Detect which cell encompasses the target text, then output its (x, y) center coordinate. 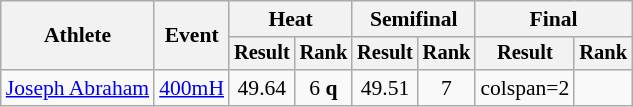
Heat (290, 19)
400mH (192, 88)
Semifinal (414, 19)
colspan=2 (524, 88)
49.51 (385, 88)
49.64 (262, 88)
7 (447, 88)
Final (554, 19)
Joseph Abraham (78, 88)
Event (192, 36)
Athlete (78, 36)
6 q (324, 88)
